Output the (X, Y) coordinate of the center of the cell containing the given text.  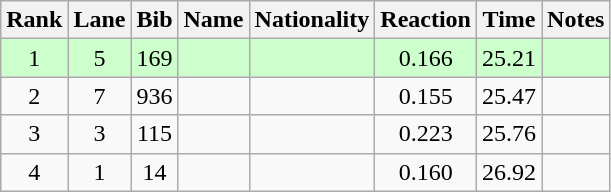
Name (214, 20)
2 (34, 96)
0.155 (426, 96)
26.92 (510, 172)
25.21 (510, 58)
4 (34, 172)
Bib (154, 20)
14 (154, 172)
25.76 (510, 134)
Nationality (312, 20)
0.160 (426, 172)
936 (154, 96)
5 (100, 58)
7 (100, 96)
169 (154, 58)
Time (510, 20)
Notes (576, 20)
Rank (34, 20)
25.47 (510, 96)
0.223 (426, 134)
115 (154, 134)
Lane (100, 20)
0.166 (426, 58)
Reaction (426, 20)
